Locate the cell with the specified text and output its (x, y) center coordinate. 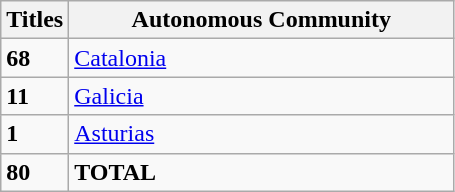
Autonomous Community (262, 20)
80 (35, 172)
TOTAL (262, 172)
Titles (35, 20)
1 (35, 134)
Galicia (262, 96)
68 (35, 58)
11 (35, 96)
Asturias (262, 134)
Catalonia (262, 58)
